From the cell containing the given text, extract its center point as [X, Y] coordinate. 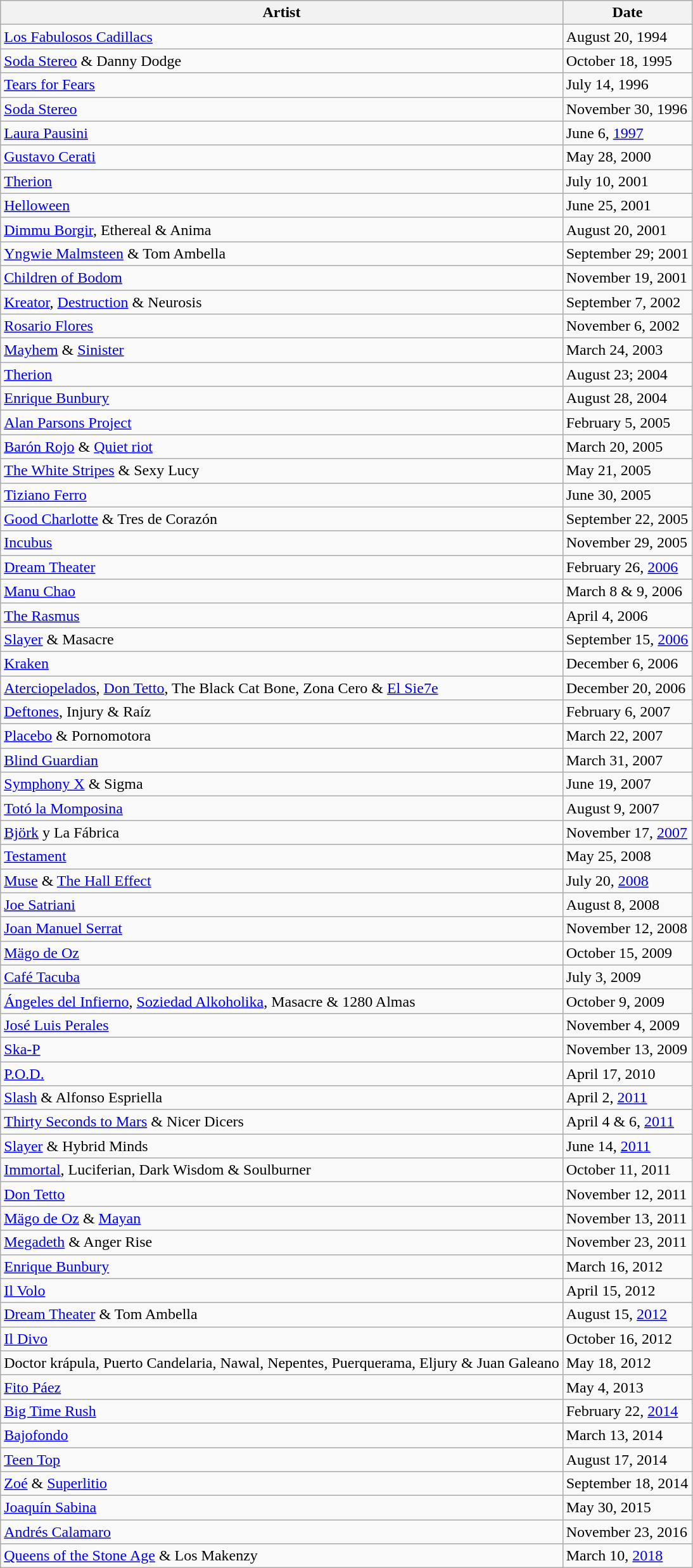
November 23, 2016 [627, 1532]
February 26, 2006 [627, 567]
Kreator, Destruction & Neurosis [281, 302]
Rosario Flores [281, 326]
August 8, 2008 [627, 905]
Barón Rojo & Quiet riot [281, 447]
July 20, 2008 [627, 881]
P.O.D. [281, 1074]
Manu Chao [281, 591]
September 7, 2002 [627, 302]
Kraken [281, 663]
Café Tacuba [281, 977]
Mägo de Oz [281, 953]
December 20, 2006 [627, 687]
November 13, 2011 [627, 1218]
August 15, 2012 [627, 1315]
November 12, 2008 [627, 929]
May 30, 2015 [627, 1508]
Artist [281, 13]
November 17, 2007 [627, 832]
The Rasmus [281, 615]
September 15, 2006 [627, 639]
Dream Theater & Tom Ambella [281, 1315]
Blind Guardian [281, 760]
Los Fabulosos Cadillacs [281, 37]
Queens of the Stone Age & Los Makenzy [281, 1556]
Andrés Calamaro [281, 1532]
April 2, 2011 [627, 1098]
Slayer & Masacre [281, 639]
August 23; 2004 [627, 374]
August 28, 2004 [627, 398]
November 12, 2011 [627, 1194]
Children of Bodom [281, 277]
Il Divo [281, 1339]
Ángeles del Infierno, Soziedad Alkoholika, Masacre & 1280 Almas [281, 1001]
Deftones, Injury & Raíz [281, 712]
August 20, 1994 [627, 37]
June 19, 2007 [627, 784]
May 21, 2005 [627, 471]
March 16, 2012 [627, 1266]
Joe Satriani [281, 905]
September 22, 2005 [627, 519]
May 25, 2008 [627, 857]
April 4 & 6, 2011 [627, 1122]
August 17, 2014 [627, 1459]
Joan Manuel Serrat [281, 929]
Aterciopelados, Don Tetto, The Black Cat Bone, Zona Cero & El Sie7e [281, 687]
September 18, 2014 [627, 1484]
March 13, 2014 [627, 1435]
Testament [281, 857]
July 3, 2009 [627, 977]
Tiziano Ferro [281, 495]
Soda Stereo & Danny Dodge [281, 61]
Incubus [281, 543]
Doctor krápula, Puerto Candelaria, Nawal, Nepentes, Puerquerama, Eljury & Juan Galeano [281, 1363]
Dream Theater [281, 567]
March 24, 2003 [627, 350]
June 6, 1997 [627, 133]
November 29, 2005 [627, 543]
Slayer & Hybrid Minds [281, 1146]
Immortal, Luciferian, Dark Wisdom & Soulburner [281, 1170]
March 22, 2007 [627, 736]
Soda Stereo [281, 109]
Megadeth & Anger Rise [281, 1242]
November 19, 2001 [627, 277]
February 6, 2007 [627, 712]
May 28, 2000 [627, 157]
Laura Pausini [281, 133]
December 6, 2006 [627, 663]
The White Stripes & Sexy Lucy [281, 471]
Thirty Seconds to Mars & Nicer Dicers [281, 1122]
Tears for Fears [281, 85]
June 30, 2005 [627, 495]
November 13, 2009 [627, 1049]
April 15, 2012 [627, 1291]
February 5, 2005 [627, 423]
October 15, 2009 [627, 953]
Gustavo Cerati [281, 157]
Don Tetto [281, 1194]
March 8 & 9, 2006 [627, 591]
October 9, 2009 [627, 1001]
Fito Páez [281, 1387]
August 20, 2001 [627, 229]
May 18, 2012 [627, 1363]
March 31, 2007 [627, 760]
Mayhem & Sinister [281, 350]
Joaquín Sabina [281, 1508]
Good Charlotte & Tres de Corazón [281, 519]
October 18, 1995 [627, 61]
Muse & The Hall Effect [281, 881]
Zoé & Superlitio [281, 1484]
Ska-P [281, 1049]
Teen Top [281, 1459]
August 9, 2007 [627, 808]
Il Volo [281, 1291]
Date [627, 13]
Totó la Momposina [281, 808]
Symphony X & Sigma [281, 784]
July 10, 2001 [627, 181]
May 4, 2013 [627, 1387]
Mägo de Oz & Mayan [281, 1218]
June 14, 2011 [627, 1146]
Dimmu Borgir, Ethereal & Anima [281, 229]
October 16, 2012 [627, 1339]
Placebo & Pornomotora [281, 736]
June 25, 2001 [627, 205]
November 30, 1996 [627, 109]
Björk y La Fábrica [281, 832]
November 23, 2011 [627, 1242]
Alan Parsons Project [281, 423]
February 22, 2014 [627, 1411]
March 10, 2018 [627, 1556]
Helloween [281, 205]
Slash & Alfonso Espriella [281, 1098]
October 11, 2011 [627, 1170]
November 6, 2002 [627, 326]
March 20, 2005 [627, 447]
April 4, 2006 [627, 615]
Bajofondo [281, 1435]
November 4, 2009 [627, 1025]
April 17, 2010 [627, 1074]
July 14, 1996 [627, 85]
José Luis Perales [281, 1025]
September 29; 2001 [627, 253]
Big Time Rush [281, 1411]
Yngwie Malmsteen & Tom Ambella [281, 253]
